Pinpoint the cell where the given text exists, returning its [x, y] midpoint coordinate. 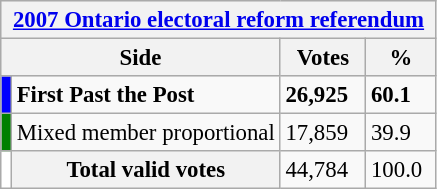
First Past the Post [146, 95]
17,859 [323, 133]
Side [140, 58]
60.1 [402, 95]
100.0 [402, 170]
44,784 [323, 170]
26,925 [323, 95]
Mixed member proportional [146, 133]
% [402, 58]
2007 Ontario electoral reform referendum [219, 20]
39.9 [402, 133]
Total valid votes [146, 170]
Votes [323, 58]
